Capture the cell that displays the provided text and extract its (X, Y) central coordinate. 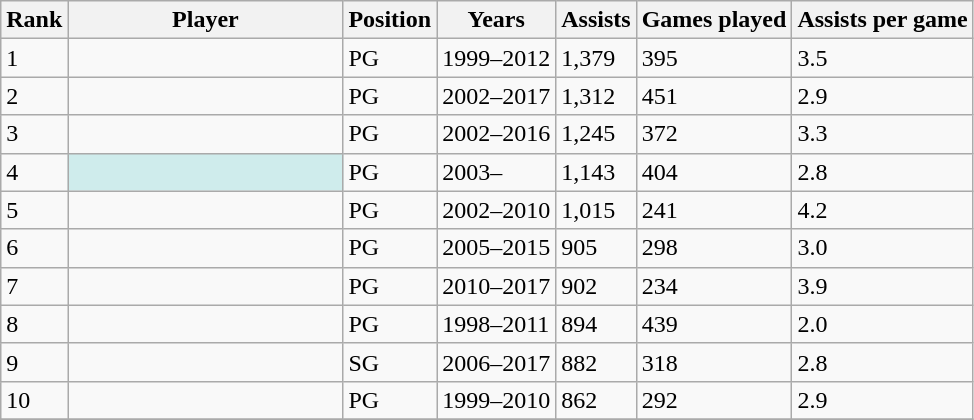
1 (34, 58)
2006–2017 (496, 362)
Player (206, 20)
241 (714, 210)
3.0 (882, 248)
1998–2011 (496, 324)
372 (714, 134)
9 (34, 362)
4 (34, 172)
451 (714, 96)
2 (34, 96)
1,245 (596, 134)
1,379 (596, 58)
292 (714, 400)
8 (34, 324)
10 (34, 400)
902 (596, 286)
3.3 (882, 134)
404 (714, 172)
1,143 (596, 172)
234 (714, 286)
862 (596, 400)
1,312 (596, 96)
4.2 (882, 210)
Position (390, 20)
1999–2012 (496, 58)
SG (390, 362)
Assists (596, 20)
395 (714, 58)
298 (714, 248)
Assists per game (882, 20)
439 (714, 324)
2003– (496, 172)
Rank (34, 20)
2005–2015 (496, 248)
5 (34, 210)
1999–2010 (496, 400)
2002–2016 (496, 134)
1,015 (596, 210)
2002–2017 (496, 96)
7 (34, 286)
318 (714, 362)
6 (34, 248)
905 (596, 248)
3.9 (882, 286)
2.0 (882, 324)
2010–2017 (496, 286)
3 (34, 134)
894 (596, 324)
Games played (714, 20)
Years (496, 20)
882 (596, 362)
2002–2010 (496, 210)
3.5 (882, 58)
